Search for the cell housing the specified text and yield its (X, Y) center coordinate. 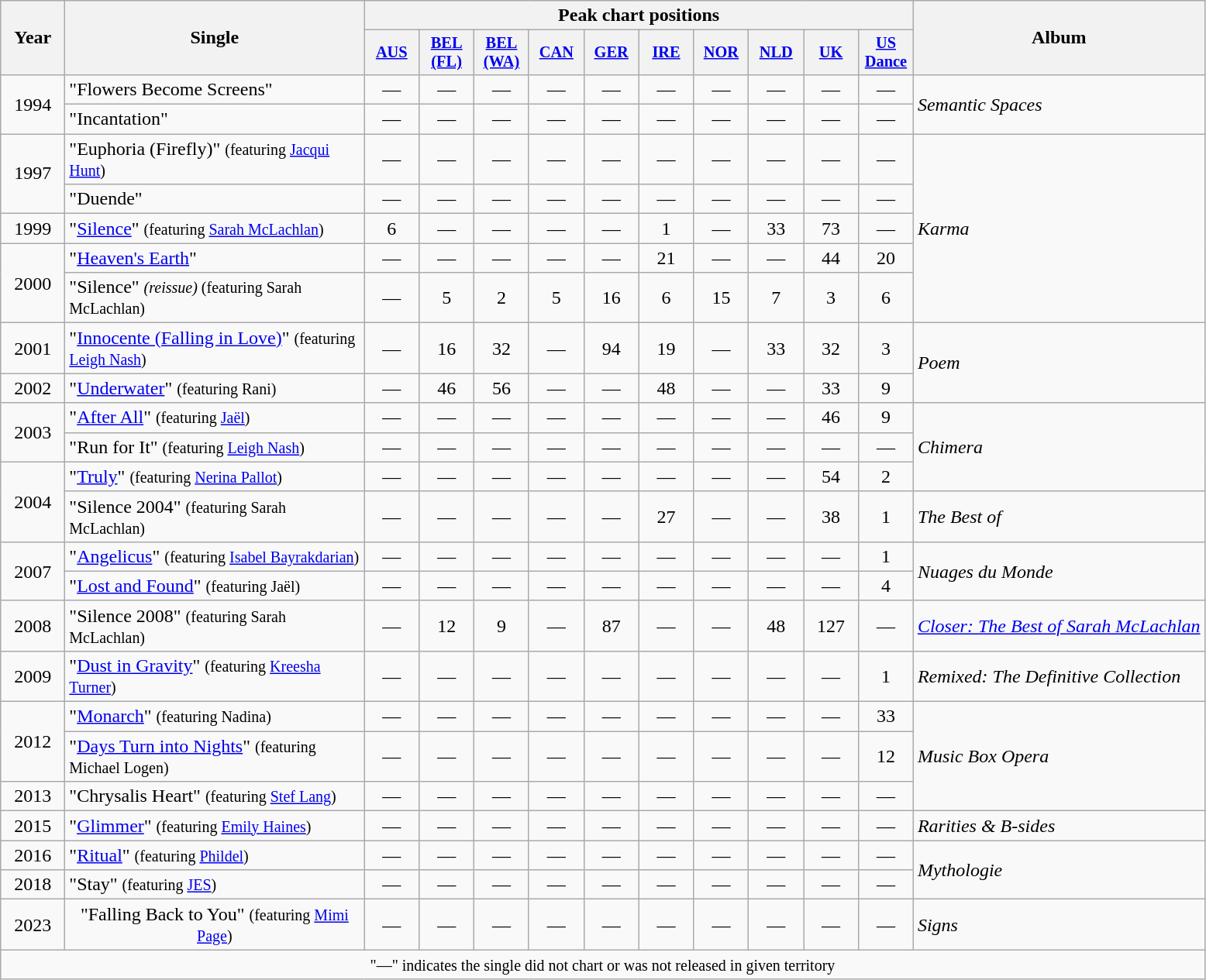
"Lost and Found" (featuring Jaël) (215, 586)
"Innocente (Falling in Love)" (featuring Leigh Nash) (215, 349)
1997 (33, 174)
"Incantation" (215, 119)
UK (831, 53)
Karma (1059, 229)
27 (667, 516)
2008 (33, 626)
2023 (33, 925)
2007 (33, 571)
44 (831, 258)
Peak chart positions (639, 15)
"Falling Back to You" (featuring Mimi Page) (215, 925)
Closer: The Best of Sarah McLachlan (1059, 626)
US Dance (887, 53)
Poem (1059, 363)
Nuages du Monde (1059, 571)
Mythologie (1059, 870)
"Euphoria (Firefly)" (featuring Jacqui Hunt) (215, 160)
"Silence 2004" (featuring Sarah McLachlan) (215, 516)
Chimera (1059, 447)
4 (887, 586)
"Silence" (featuring Sarah McLachlan) (215, 229)
2009 (33, 676)
"Duende" (215, 199)
Album (1059, 38)
Rarities & B-sides (1059, 826)
73 (831, 229)
"Ritual" (featuring Phildel) (215, 855)
The Best of (1059, 516)
2016 (33, 855)
"After All" (featuring Jaël) (215, 418)
Remixed: The Definitive Collection (1059, 676)
IRE (667, 53)
2004 (33, 502)
Signs (1059, 925)
Music Box Opera (1059, 756)
NOR (721, 53)
"Heaven's Earth" (215, 258)
2000 (33, 284)
CAN (556, 53)
BEL (WA) (502, 53)
"Stay" (featuring JES) (215, 885)
1994 (33, 104)
BEL (FL) (446, 53)
2003 (33, 432)
"Days Turn into Nights" (featuring Michael Logen) (215, 756)
Year (33, 38)
"—" indicates the single did not chart or was not released in given territory (603, 965)
1999 (33, 229)
NLD (777, 53)
Single (215, 38)
AUS (392, 53)
2012 (33, 742)
2015 (33, 826)
"Chrysalis Heart" (featuring Stef Lang) (215, 796)
"Underwater" (featuring Rani) (215, 388)
56 (502, 388)
2002 (33, 388)
15 (721, 297)
"Silence 2008" (featuring Sarah McLachlan) (215, 626)
87 (611, 626)
2018 (33, 885)
"Run for It" (featuring Leigh Nash) (215, 447)
38 (831, 516)
"Flowers Become Screens" (215, 89)
21 (667, 258)
"Dust in Gravity" (featuring Kreesha Turner) (215, 676)
7 (777, 297)
Semantic Spaces (1059, 104)
94 (611, 349)
54 (831, 476)
"Glimmer" (featuring Emily Haines) (215, 826)
127 (831, 626)
"Truly" (featuring Nerina Pallot) (215, 476)
2013 (33, 796)
19 (667, 349)
"Angelicus" (featuring Isabel Bayrakdarian) (215, 556)
2001 (33, 349)
GER (611, 53)
20 (887, 258)
"Monarch" (featuring Nadina) (215, 717)
"Silence" (reissue) (featuring Sarah McLachlan) (215, 297)
